Output the (X, Y) coordinate of the center of the cell containing the given text.  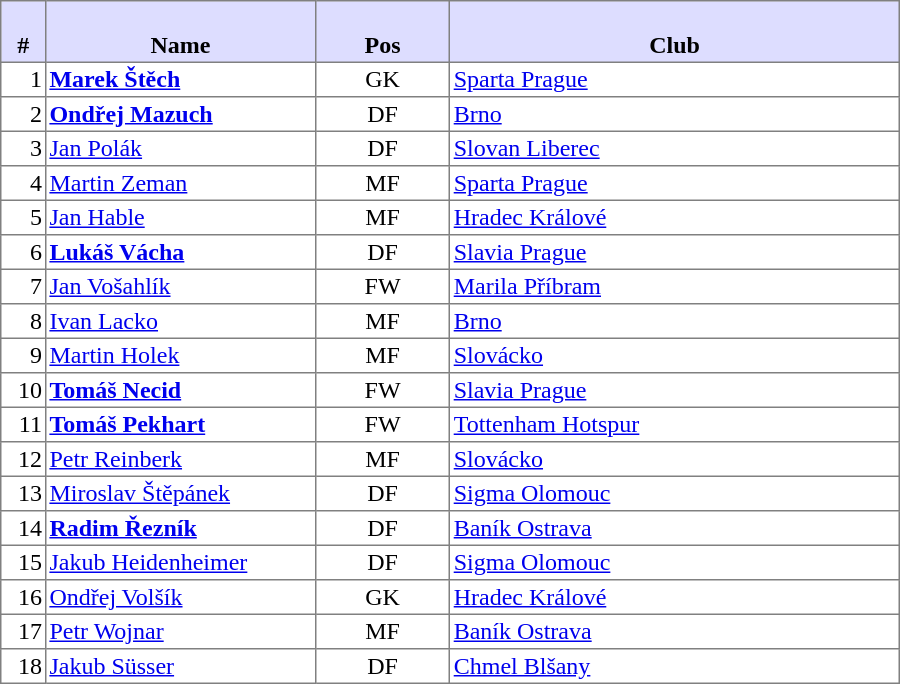
15 (24, 562)
Ondřej Mazuch (181, 114)
Jan Polák (181, 148)
Slovan Liberec (674, 148)
17 (24, 631)
Petr Wojnar (181, 631)
6 (24, 252)
Martin Holek (181, 355)
Marila Příbram (674, 286)
Pos (382, 32)
Miroslav Štěpánek (181, 493)
9 (24, 355)
11 (24, 424)
Jakub Süsser (181, 666)
14 (24, 528)
Jan Hable (181, 217)
Lukáš Vácha (181, 252)
Jakub Heidenheimer (181, 562)
Ivan Lacko (181, 321)
# (24, 32)
4 (24, 183)
Jan Vošahlík (181, 286)
12 (24, 459)
1 (24, 79)
Martin Zeman (181, 183)
Chmel Blšany (674, 666)
3 (24, 148)
Radim Řezník (181, 528)
18 (24, 666)
7 (24, 286)
Ondřej Volšík (181, 597)
Tomáš Pekhart (181, 424)
Tomáš Necid (181, 390)
5 (24, 217)
Petr Reinberk (181, 459)
16 (24, 597)
Tottenham Hotspur (674, 424)
13 (24, 493)
10 (24, 390)
Name (181, 32)
Club (674, 32)
2 (24, 114)
Marek Štěch (181, 79)
8 (24, 321)
